Search for the cell housing the specified text and yield its [X, Y] center coordinate. 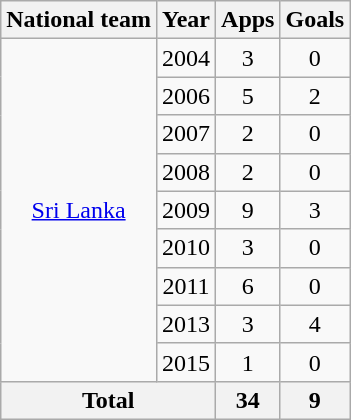
2011 [186, 286]
2007 [186, 134]
Year [186, 20]
2015 [186, 362]
Total [108, 400]
Sri Lanka [79, 210]
2006 [186, 96]
1 [248, 362]
2008 [186, 172]
Goals [315, 20]
5 [248, 96]
National team [79, 20]
2004 [186, 58]
4 [315, 324]
34 [248, 400]
6 [248, 286]
Apps [248, 20]
2009 [186, 210]
2013 [186, 324]
2010 [186, 248]
